Output the [x, y] coordinate of the center of the cell containing the given text.  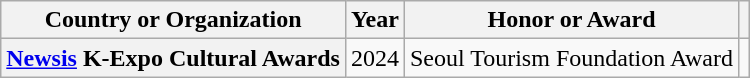
Country or Organization [174, 20]
Year [374, 20]
Newsis K-Expo Cultural Awards [174, 58]
Seoul Tourism Foundation Award [571, 58]
2024 [374, 58]
Honor or Award [571, 20]
